Extract the (X, Y) coordinate from the center of the cell holding the provided text.  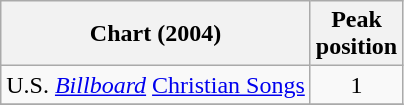
1 (356, 85)
Peakposition (356, 34)
Chart (2004) (156, 34)
U.S. Billboard Christian Songs (156, 85)
